Identify which cell holds the provided text, then report its [X, Y] central coordinate. 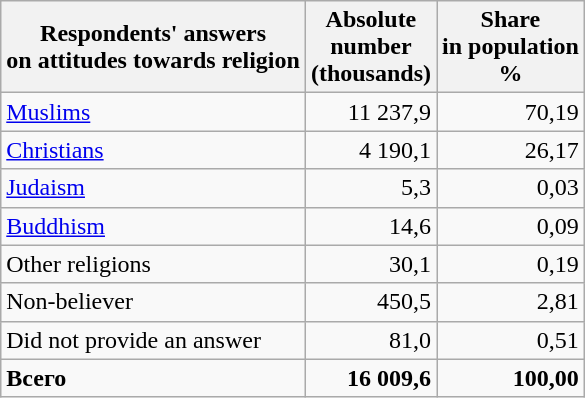
5,3 [370, 188]
Other religions [154, 264]
Christians [154, 150]
Всего [154, 378]
26,17 [510, 150]
100,00 [510, 378]
Did not provide an answer [154, 340]
4 190,1 [370, 150]
81,0 [370, 340]
450,5 [370, 302]
2,81 [510, 302]
0,03 [510, 188]
0,51 [510, 340]
Buddhism [154, 226]
Respondents' answerson attitudes towards religion [154, 47]
14,6 [370, 226]
70,19 [510, 112]
Absolutenumber(thousands) [370, 47]
Judaism [154, 188]
30,1 [370, 264]
Sharein population% [510, 47]
Non-believer [154, 302]
11 237,9 [370, 112]
Muslims [154, 112]
0,19 [510, 264]
0,09 [510, 226]
16 009,6 [370, 378]
